Detect which cell encompasses the target text, then output its (x, y) center coordinate. 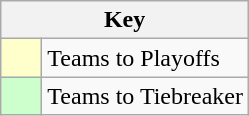
Teams to Playoffs (146, 58)
Key (125, 20)
Teams to Tiebreaker (146, 96)
